Return the (X, Y) coordinate for the center point of the cell that contains the specified text.  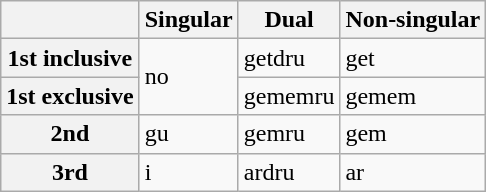
Singular (188, 20)
ardru (289, 172)
gu (188, 134)
3rd (70, 172)
get (413, 58)
i (188, 172)
Non-singular (413, 20)
gememru (289, 96)
no (188, 77)
1st inclusive (70, 58)
1st exclusive (70, 96)
ar (413, 172)
getdru (289, 58)
gem (413, 134)
2nd (70, 134)
Dual (289, 20)
gemem (413, 96)
gemru (289, 134)
